Pinpoint the cell where the given text exists, returning its [x, y] midpoint coordinate. 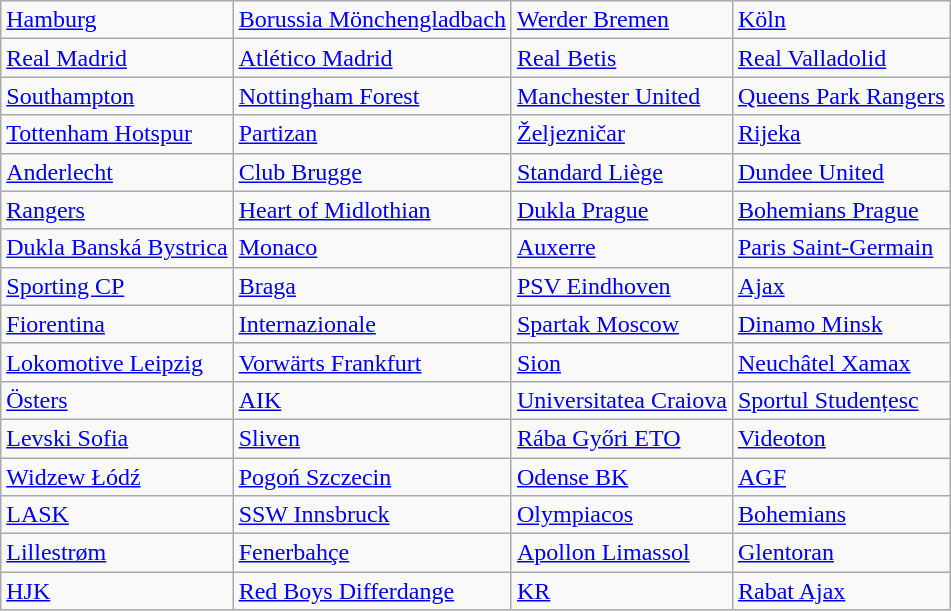
Rabat Ajax [841, 591]
Tottenham Hotspur [117, 134]
Red Boys Differdange [372, 591]
Rangers [117, 210]
Werder Bremen [622, 20]
Widzew Łódź [117, 477]
Dundee United [841, 172]
Rába Győri ETO [622, 438]
Queens Park Rangers [841, 96]
Southampton [117, 96]
Universitatea Craiova [622, 400]
Anderlecht [117, 172]
Odense BK [622, 477]
Ajax [841, 286]
Atlético Madrid [372, 58]
Dukla Banská Bystrica [117, 248]
Spartak Moscow [622, 324]
Real Valladolid [841, 58]
Bohemians Prague [841, 210]
Sliven [372, 438]
Videoton [841, 438]
AGF [841, 477]
Real Betis [622, 58]
Sion [622, 362]
Vorwärts Frankfurt [372, 362]
Apollon Limassol [622, 553]
Club Brugge [372, 172]
PSV Eindhoven [622, 286]
Östers [117, 400]
Auxerre [622, 248]
Neuchâtel Xamax [841, 362]
Sporting CP [117, 286]
Manchester United [622, 96]
Pogoń Szczecin [372, 477]
HJK [117, 591]
Fiorentina [117, 324]
KR [622, 591]
Dukla Prague [622, 210]
Olympiacos [622, 515]
Glentoran [841, 553]
SSW Innsbruck [372, 515]
Braga [372, 286]
Real Madrid [117, 58]
Standard Liège [622, 172]
Fenerbahçe [372, 553]
Internazionale [372, 324]
Rijeka [841, 134]
Köln [841, 20]
Hamburg [117, 20]
Bohemians [841, 515]
LASK [117, 515]
Lokomotive Leipzig [117, 362]
Borussia Mönchengladbach [372, 20]
AIK [372, 400]
Nottingham Forest [372, 96]
Levski Sofia [117, 438]
Lillestrøm [117, 553]
Paris Saint-Germain [841, 248]
Partizan [372, 134]
Sportul Studențesc [841, 400]
Heart of Midlothian [372, 210]
Željezničar [622, 134]
Dinamo Minsk [841, 324]
Monaco [372, 248]
